Find where the given text appears and provide that cell's center as (x, y) coordinate. 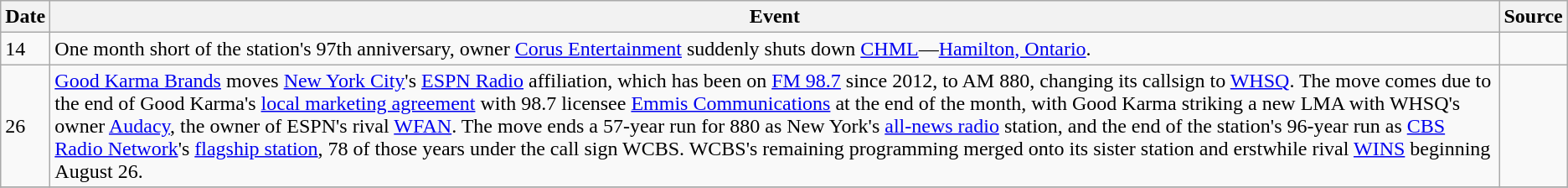
Date (25, 17)
Source (1533, 17)
One month short of the station's 97th anniversary, owner Corus Entertainment suddenly shuts down CHML—Hamilton, Ontario. (775, 49)
14 (25, 49)
26 (25, 126)
Event (775, 17)
